Find where the given text appears and provide that cell's center as [X, Y] coordinate. 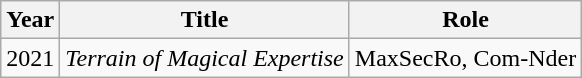
Terrain of Magical Expertise [205, 58]
Title [205, 20]
2021 [30, 58]
Year [30, 20]
Role [465, 20]
MaxSecRo, Com-Nder [465, 58]
